Output the [x, y] coordinate of the center of the cell containing the given text.  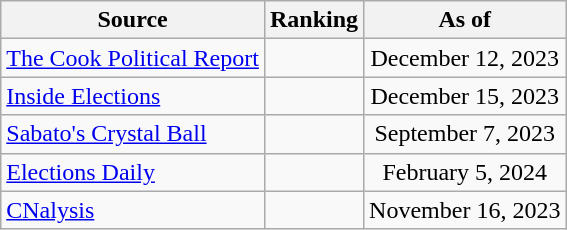
Sabato's Crystal Ball [133, 134]
December 15, 2023 [465, 96]
Ranking [314, 20]
September 7, 2023 [465, 134]
February 5, 2024 [465, 172]
December 12, 2023 [465, 58]
As of [465, 20]
CNalysis [133, 210]
Inside Elections [133, 96]
Elections Daily [133, 172]
November 16, 2023 [465, 210]
Source [133, 20]
The Cook Political Report [133, 58]
